Capture the cell that displays the provided text and extract its [x, y] central coordinate. 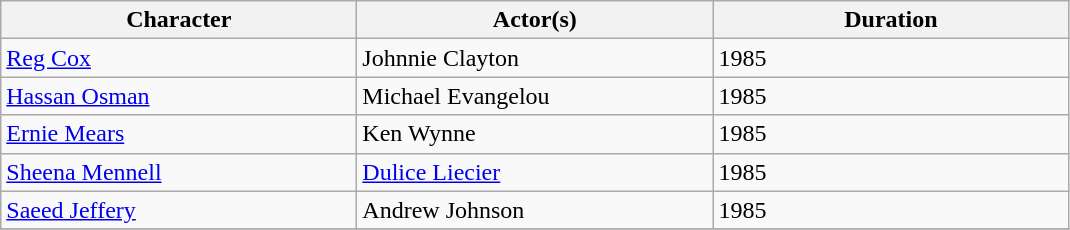
Saeed Jeffery [179, 210]
Ernie Mears [179, 134]
Sheena Mennell [179, 172]
Ken Wynne [535, 134]
Character [179, 20]
Actor(s) [535, 20]
Andrew Johnson [535, 210]
Michael Evangelou [535, 96]
Dulice Liecier [535, 172]
Johnnie Clayton [535, 58]
Hassan Osman [179, 96]
Duration [891, 20]
Reg Cox [179, 58]
